Scan for the cell matching the given text and deliver its [X, Y] coordinate at center. 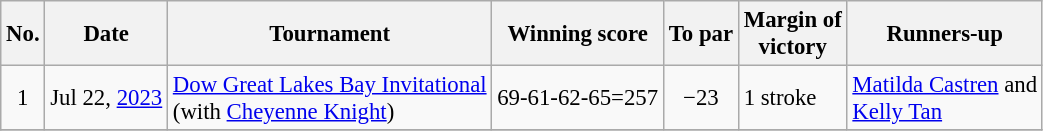
Runners-up [944, 34]
−23 [700, 98]
1 [23, 98]
Margin ofvictory [792, 34]
Tournament [330, 34]
Matilda Castren and Kelly Tan [944, 98]
Dow Great Lakes Bay Invitational (with Cheyenne Knight) [330, 98]
69-61-62-65=257 [578, 98]
To par [700, 34]
Jul 22, 2023 [106, 98]
1 stroke [792, 98]
No. [23, 34]
Date [106, 34]
Winning score [578, 34]
